Detect which cell encompasses the target text, then output its [x, y] center coordinate. 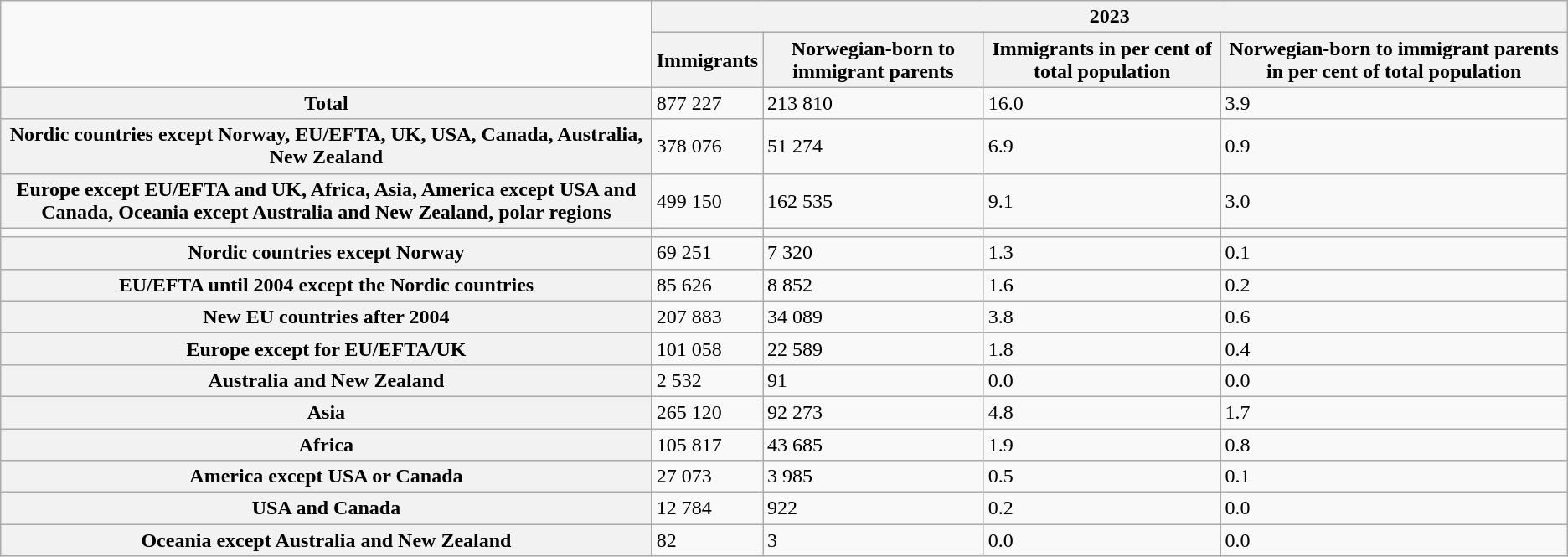
EU/EFTA until 2004 except the Nordic countries [327, 285]
7 320 [874, 253]
Total [327, 103]
265 120 [707, 412]
91 [874, 380]
Australia and New Zealand [327, 380]
12 784 [707, 508]
0.6 [1394, 317]
0.8 [1394, 445]
85 626 [707, 285]
Oceania except Australia and New Zealand [327, 540]
43 685 [874, 445]
101 058 [707, 348]
207 883 [707, 317]
1.9 [1102, 445]
2023 [1109, 17]
0.5 [1102, 477]
82 [707, 540]
213 810 [874, 103]
0.9 [1394, 146]
3.0 [1394, 201]
America except USA or Canada [327, 477]
Europe except for EU/EFTA/UK [327, 348]
Africa [327, 445]
2 532 [707, 380]
922 [874, 508]
Immigrants in per cent of total population [1102, 60]
3.8 [1102, 317]
3 [874, 540]
16.0 [1102, 103]
1.7 [1394, 412]
8 852 [874, 285]
New EU countries after 2004 [327, 317]
92 273 [874, 412]
Norwegian-born to immigrant parents [874, 60]
27 073 [707, 477]
Nordic countries except Norway [327, 253]
378 076 [707, 146]
4.8 [1102, 412]
162 535 [874, 201]
6.9 [1102, 146]
USA and Canada [327, 508]
34 089 [874, 317]
105 817 [707, 445]
69 251 [707, 253]
22 589 [874, 348]
Immigrants [707, 60]
0.4 [1394, 348]
3.9 [1394, 103]
1.6 [1102, 285]
1.8 [1102, 348]
1.3 [1102, 253]
Nordic countries except Norway, EU/EFTA, UK, USA, Canada, Australia, New Zealand [327, 146]
499 150 [707, 201]
Norwegian-born to immigrant parents in per cent of total population [1394, 60]
3 985 [874, 477]
51 274 [874, 146]
Asia [327, 412]
Europe except EU/EFTA and UK, Africa, Asia, America except USA and Canada, Oceania except Australia and New Zealand, polar regions [327, 201]
9.1 [1102, 201]
877 227 [707, 103]
